From the cell containing the given text, extract its center point as (x, y) coordinate. 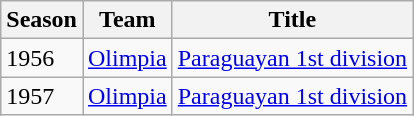
Title (292, 20)
Season (42, 20)
1956 (42, 58)
1957 (42, 96)
Team (127, 20)
